For the text-containing cell, return its midpoint in (X, Y) coordinate format. 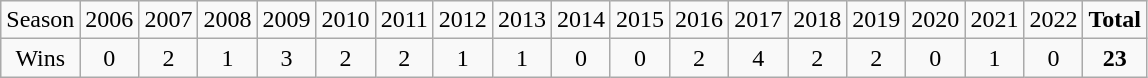
23 (1115, 58)
2013 (522, 20)
2020 (936, 20)
2009 (286, 20)
2014 (580, 20)
2015 (640, 20)
2011 (404, 20)
2019 (876, 20)
2016 (700, 20)
Season (40, 20)
2017 (758, 20)
2022 (1054, 20)
2006 (110, 20)
2012 (462, 20)
4 (758, 58)
Total (1115, 20)
2007 (168, 20)
2008 (228, 20)
2018 (818, 20)
2021 (994, 20)
Wins (40, 58)
2010 (346, 20)
3 (286, 58)
